Locate the cell with the specified text and output its [X, Y] center coordinate. 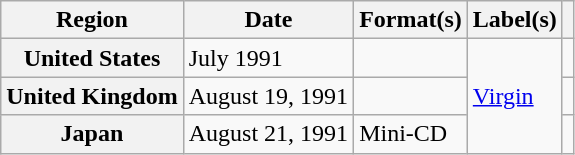
August 21, 1991 [268, 134]
United States [92, 58]
Format(s) [411, 20]
Region [92, 20]
August 19, 1991 [268, 96]
Mini-CD [411, 134]
Date [268, 20]
July 1991 [268, 58]
Label(s) [514, 20]
Japan [92, 134]
United Kingdom [92, 96]
Virgin [514, 96]
